Provide the (X, Y) coordinate of the cell's center where the given text is located.  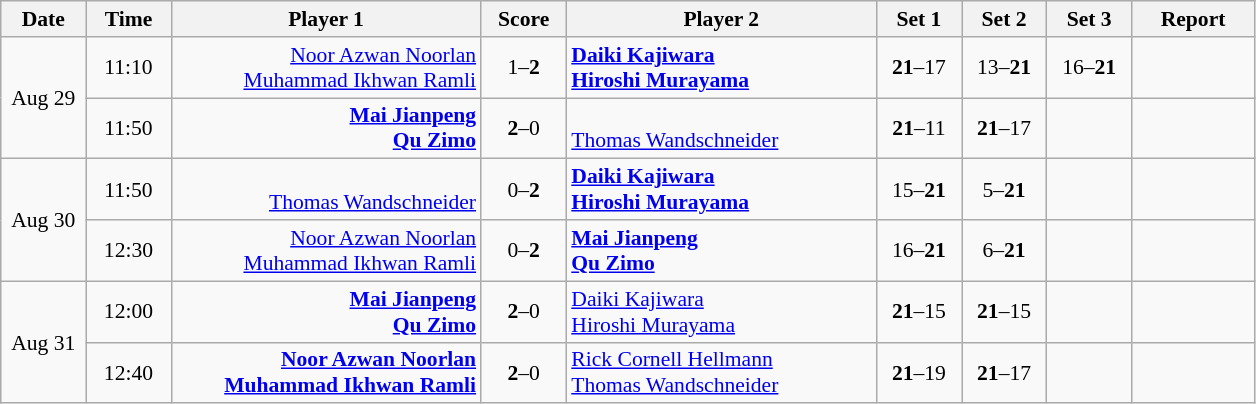
12:40 (128, 372)
Rick Cornell Hellmann Thomas Wandschneider (721, 372)
21–11 (918, 128)
Aug 29 (44, 98)
Player 1 (326, 19)
13–21 (1004, 68)
5–21 (1004, 190)
15–21 (918, 190)
Set 2 (1004, 19)
1–2 (524, 68)
12:30 (128, 250)
Date (44, 19)
Aug 31 (44, 342)
Set 1 (918, 19)
Report (1194, 19)
Score (524, 19)
Time (128, 19)
Set 3 (1090, 19)
21–19 (918, 372)
11:10 (128, 68)
6–21 (1004, 250)
Aug 30 (44, 220)
Player 2 (721, 19)
12:00 (128, 312)
